Pinpoint the cell where the given text exists, returning its [X, Y] midpoint coordinate. 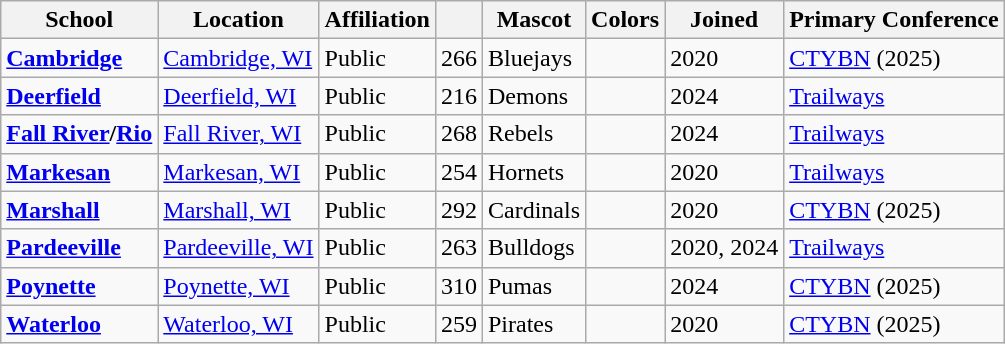
Cardinals [534, 210]
School [80, 20]
Bluejays [534, 58]
Cambridge, WI [238, 58]
Pirates [534, 324]
Hornets [534, 172]
Fall River, WI [238, 134]
Waterloo, WI [238, 324]
Location [238, 20]
Markesan, WI [238, 172]
Fall River/Rio [80, 134]
216 [458, 96]
Marshall [80, 210]
Rebels [534, 134]
Waterloo [80, 324]
Primary Conference [894, 20]
Deerfield, WI [238, 96]
Bulldogs [534, 248]
Pumas [534, 286]
310 [458, 286]
Poynette, WI [238, 286]
268 [458, 134]
292 [458, 210]
Pardeeville, WI [238, 248]
Affiliation [377, 20]
Colors [626, 20]
Marshall, WI [238, 210]
Deerfield [80, 96]
Mascot [534, 20]
2020, 2024 [724, 248]
Poynette [80, 286]
Joined [724, 20]
Pardeeville [80, 248]
263 [458, 248]
266 [458, 58]
259 [458, 324]
Demons [534, 96]
Cambridge [80, 58]
254 [458, 172]
Markesan [80, 172]
